Identify which cell holds the provided text, then report its [x, y] central coordinate. 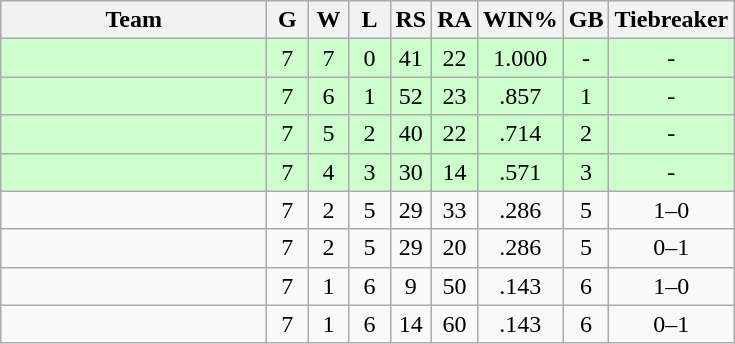
RS [411, 20]
30 [411, 172]
G [288, 20]
WIN% [520, 20]
W [328, 20]
50 [455, 286]
40 [411, 134]
23 [455, 96]
.857 [520, 96]
.714 [520, 134]
41 [411, 58]
Team [134, 20]
33 [455, 210]
.571 [520, 172]
GB [586, 20]
20 [455, 248]
52 [411, 96]
1.000 [520, 58]
60 [455, 324]
RA [455, 20]
4 [328, 172]
Tiebreaker [672, 20]
L [370, 20]
9 [411, 286]
0 [370, 58]
